Locate the cell with the specified text and output its [x, y] center coordinate. 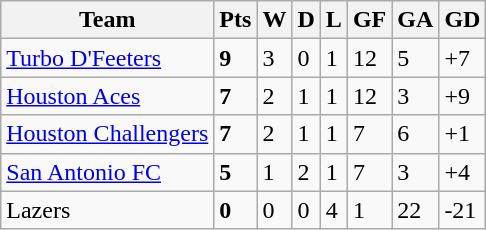
Turbo D'Feeters [108, 58]
GF [369, 20]
Houston Challengers [108, 134]
4 [334, 210]
+4 [462, 172]
D [306, 20]
Team [108, 20]
+1 [462, 134]
+7 [462, 58]
GD [462, 20]
9 [236, 58]
GA [416, 20]
Lazers [108, 210]
W [274, 20]
-21 [462, 210]
L [334, 20]
San Antonio FC [108, 172]
22 [416, 210]
6 [416, 134]
Pts [236, 20]
Houston Aces [108, 96]
+9 [462, 96]
